Scan for the cell matching the given text and deliver its [X, Y] coordinate at center. 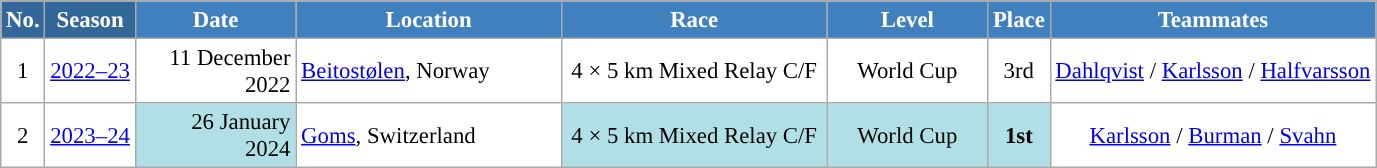
2022–23 [90, 72]
Place [1019, 20]
3rd [1019, 72]
Karlsson / Burman / Svahn [1213, 136]
Level [908, 20]
Teammates [1213, 20]
Location [429, 20]
1st [1019, 136]
Season [90, 20]
2 [23, 136]
26 January 2024 [216, 136]
Race [694, 20]
1 [23, 72]
11 December 2022 [216, 72]
Beitostølen, Norway [429, 72]
Date [216, 20]
Goms, Switzerland [429, 136]
No. [23, 20]
Dahlqvist / Karlsson / Halfvarsson [1213, 72]
2023–24 [90, 136]
